Return (x, y) of the center of cell containing provided text 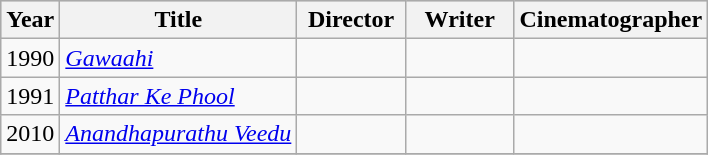
Writer (460, 20)
Anandhapurathu Veedu (178, 134)
2010 (30, 134)
Title (178, 20)
Gawaahi (178, 58)
Cinematographer (611, 20)
Director (352, 20)
1990 (30, 58)
1991 (30, 96)
Year (30, 20)
Patthar Ke Phool (178, 96)
